From the cell containing the given text, extract its center point as [x, y] coordinate. 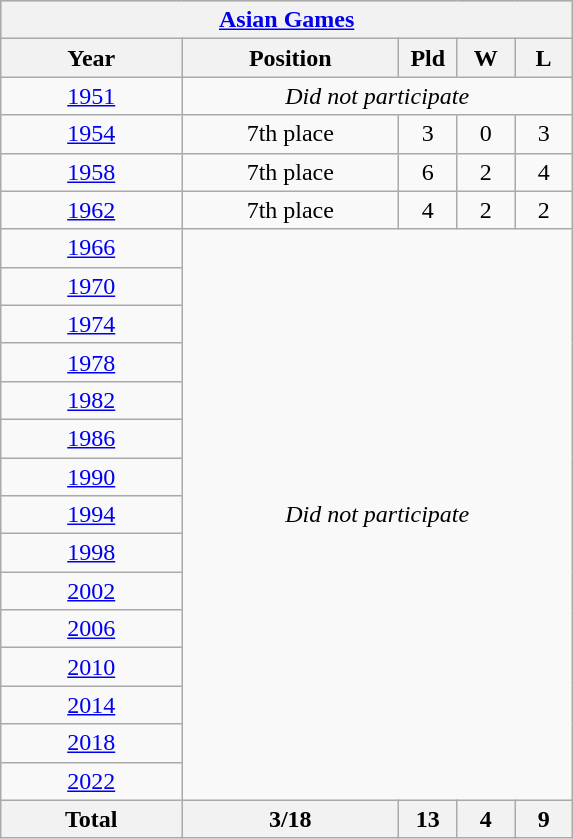
13 [428, 819]
1966 [92, 248]
1998 [92, 553]
2018 [92, 743]
Total [92, 819]
1986 [92, 438]
1954 [92, 134]
1994 [92, 515]
9 [544, 819]
Asian Games [287, 20]
1962 [92, 210]
2014 [92, 705]
Pld [428, 58]
L [544, 58]
1990 [92, 477]
1951 [92, 96]
2002 [92, 591]
W [486, 58]
1978 [92, 362]
6 [428, 172]
3/18 [290, 819]
2022 [92, 781]
1958 [92, 172]
0 [486, 134]
2010 [92, 667]
Year [92, 58]
1982 [92, 400]
1974 [92, 324]
Position [290, 58]
2006 [92, 629]
1970 [92, 286]
